Output the [x, y] coordinate of the center of the cell containing the given text.  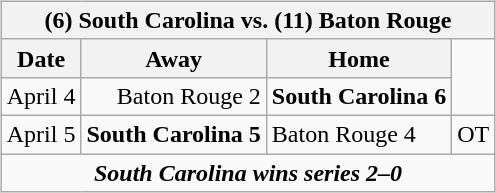
South Carolina 6 [358, 96]
OT [474, 134]
April 5 [41, 134]
April 4 [41, 96]
Baton Rouge 4 [358, 134]
Baton Rouge 2 [174, 96]
(6) South Carolina vs. (11) Baton Rouge [248, 20]
Home [358, 58]
Date [41, 58]
South Carolina wins series 2–0 [248, 173]
South Carolina 5 [174, 134]
Away [174, 58]
